For the text-containing cell, return its midpoint in [X, Y] coordinate format. 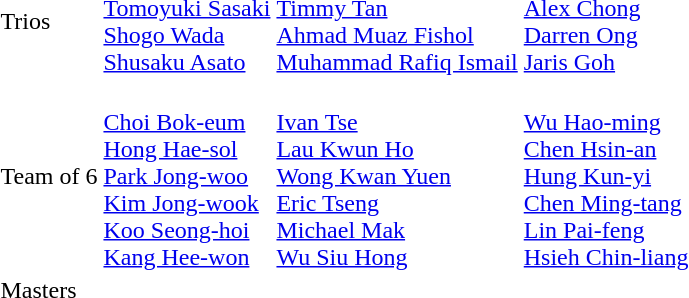
Ivan TseLau Kwun HoWong Kwan YuenEric TsengMichael MakWu Siu Hong [397, 176]
Choi Bok-eumHong Hae-solPark Jong-wooKim Jong-wookKoo Seong-hoiKang Hee-won [187, 176]
